Provide the (x, y) coordinate of the cell's center where the given text is located.  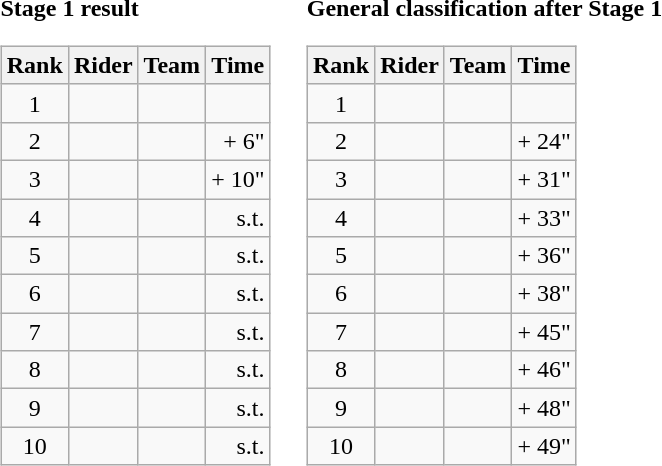
+ 6" (238, 141)
+ 46" (544, 370)
+ 33" (544, 217)
+ 10" (238, 179)
+ 31" (544, 179)
+ 36" (544, 256)
+ 38" (544, 294)
+ 49" (544, 446)
+ 45" (544, 332)
+ 24" (544, 141)
+ 48" (544, 408)
